Return the [x, y] coordinate for the center point of the cell that contains the specified text.  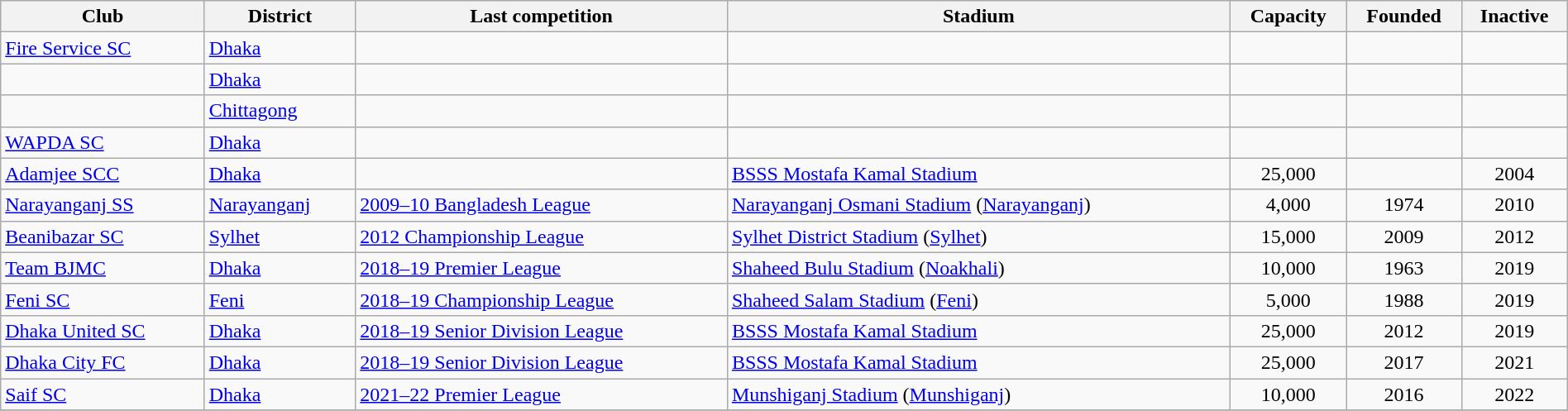
Dhaka City FC [103, 362]
District [280, 17]
Sylhet [280, 237]
5,000 [1288, 299]
Munshiganj Stadium (Munshiganj) [978, 394]
Fire Service SC [103, 48]
Shaheed Bulu Stadium (Noakhali) [978, 268]
Shaheed Salam Stadium (Feni) [978, 299]
Chittagong [280, 111]
Inactive [1514, 17]
Narayanganj SS [103, 205]
2017 [1404, 362]
15,000 [1288, 237]
2018–19 Premier League [542, 268]
Founded [1404, 17]
Feni [280, 299]
1963 [1404, 268]
2021 [1514, 362]
Narayanganj [280, 205]
Beanibazar SC [103, 237]
Adamjee SCC [103, 174]
Narayanganj Osmani Stadium (Narayanganj) [978, 205]
2009 [1404, 237]
2016 [1404, 394]
Dhaka United SC [103, 331]
2022 [1514, 394]
Capacity [1288, 17]
1988 [1404, 299]
Team BJMC [103, 268]
Club [103, 17]
Saif SC [103, 394]
2021–22 Premier League [542, 394]
WAPDA SC [103, 142]
4,000 [1288, 205]
2018–19 Championship League [542, 299]
2009–10 Bangladesh League [542, 205]
Feni SC [103, 299]
Last competition [542, 17]
1974 [1404, 205]
2010 [1514, 205]
2012 Championship League [542, 237]
2004 [1514, 174]
Sylhet District Stadium (Sylhet) [978, 237]
Stadium [978, 17]
